Capture the cell that displays the provided text and extract its (X, Y) central coordinate. 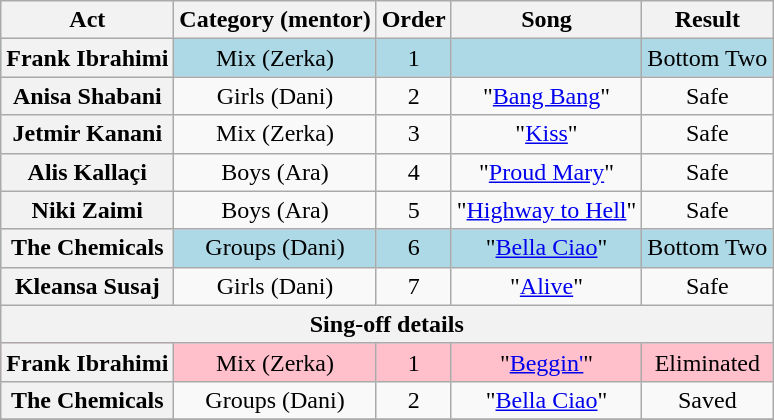
5 (414, 210)
Sing-off details (387, 324)
"Highway to Hell" (546, 210)
Category (mentor) (275, 20)
Jetmir Kanani (88, 134)
Alis Kallaçi (88, 172)
"Alive" (546, 286)
Song (546, 20)
"Bang Bang" (546, 96)
"Proud Mary" (546, 172)
"Beggin'" (546, 362)
Order (414, 20)
Saved (708, 400)
Niki Zaimi (88, 210)
"Kiss" (546, 134)
3 (414, 134)
Eliminated (708, 362)
Act (88, 20)
Anisa Shabani (88, 96)
Kleansa Susaj (88, 286)
Result (708, 20)
4 (414, 172)
7 (414, 286)
6 (414, 248)
